Pinpoint the cell where the given text exists, returning its [x, y] midpoint coordinate. 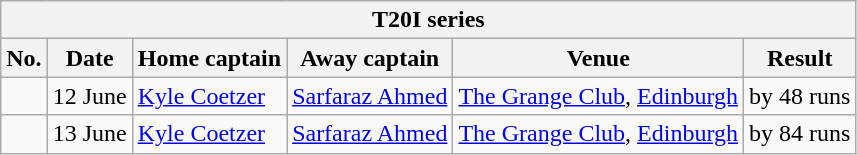
by 84 runs [800, 134]
No. [24, 58]
T20I series [428, 20]
Away captain [370, 58]
12 June [90, 96]
Venue [598, 58]
13 June [90, 134]
Date [90, 58]
Home captain [209, 58]
by 48 runs [800, 96]
Result [800, 58]
